Detect which cell encompasses the target text, then output its [X, Y] center coordinate. 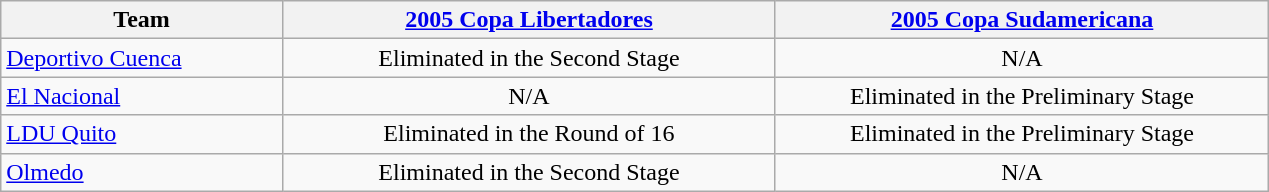
Deportivo Cuenca [142, 58]
El Nacional [142, 96]
Eliminated in the Round of 16 [528, 134]
Olmedo [142, 172]
Team [142, 20]
2005 Copa Libertadores [528, 20]
2005 Copa Sudamericana [1022, 20]
LDU Quito [142, 134]
